Locate the cell with the specified text and output its [x, y] center coordinate. 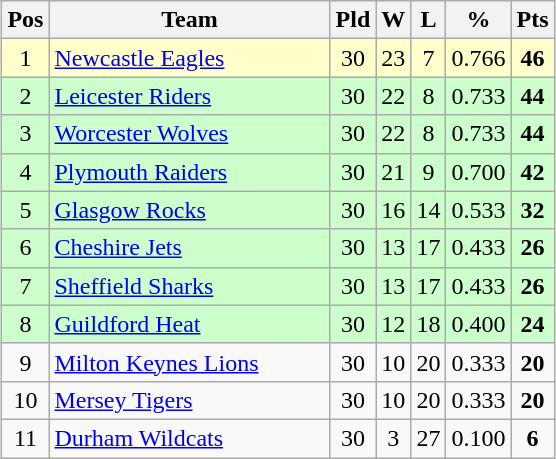
4 [26, 172]
Guildford Heat [190, 324]
Worcester Wolves [190, 134]
21 [394, 172]
0.100 [478, 438]
14 [428, 210]
11 [26, 438]
Leicester Riders [190, 96]
Team [190, 20]
Sheffield Sharks [190, 286]
2 [26, 96]
27 [428, 438]
Plymouth Raiders [190, 172]
Durham Wildcats [190, 438]
0.766 [478, 58]
% [478, 20]
L [428, 20]
Pts [532, 20]
32 [532, 210]
42 [532, 172]
24 [532, 324]
46 [532, 58]
1 [26, 58]
16 [394, 210]
Cheshire Jets [190, 248]
0.533 [478, 210]
18 [428, 324]
Pld [353, 20]
Pos [26, 20]
Milton Keynes Lions [190, 362]
23 [394, 58]
Mersey Tigers [190, 400]
12 [394, 324]
Glasgow Rocks [190, 210]
0.700 [478, 172]
0.400 [478, 324]
5 [26, 210]
W [394, 20]
Newcastle Eagles [190, 58]
